Find where the given text appears and provide that cell's center as [x, y] coordinate. 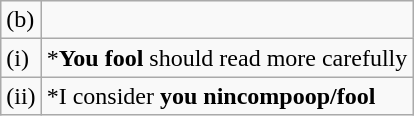
(i) [21, 58]
(ii) [21, 96]
*You fool should read more carefully [227, 58]
*I consider you nincompoop/fool [227, 96]
(b) [21, 20]
